Pinpoint the cell where the given text exists, returning its (x, y) midpoint coordinate. 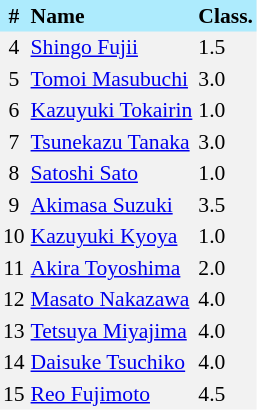
4.5 (226, 394)
13 (14, 331)
12 (14, 300)
4 (14, 48)
6 (14, 110)
1.5 (226, 48)
Shingo Fujii (112, 48)
15 (14, 394)
Tomoi Masubuchi (112, 79)
Tsunekazu Tanaka (112, 142)
10 (14, 236)
Akira Toyoshima (112, 268)
14 (14, 362)
3.5 (226, 205)
Akimasa Suzuki (112, 205)
Class. (226, 16)
5 (14, 79)
2.0 (226, 268)
Tetsuya Miyajima (112, 331)
Daisuke Tsuchiko (112, 362)
# (14, 16)
11 (14, 268)
Masato Nakazawa (112, 300)
Kazuyuki Tokairin (112, 110)
7 (14, 142)
8 (14, 174)
Satoshi Sato (112, 174)
Name (112, 16)
Kazuyuki Kyoya (112, 236)
9 (14, 205)
Reo Fujimoto (112, 394)
